Return the (x, y) coordinate for the center point of the cell that contains the specified text.  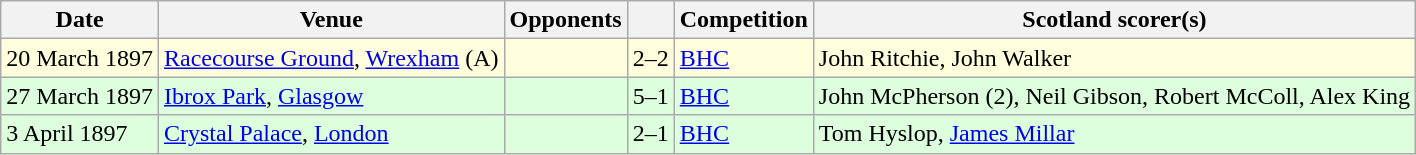
John Ritchie, John Walker (1114, 58)
Racecourse Ground, Wrexham (A) (331, 58)
5–1 (650, 96)
Opponents (566, 20)
Scotland scorer(s) (1114, 20)
2–1 (650, 134)
John McPherson (2), Neil Gibson, Robert McColl, Alex King (1114, 96)
20 March 1897 (80, 58)
Ibrox Park, Glasgow (331, 96)
27 March 1897 (80, 96)
3 April 1897 (80, 134)
Competition (744, 20)
Date (80, 20)
Tom Hyslop, James Millar (1114, 134)
Crystal Palace, London (331, 134)
Venue (331, 20)
2–2 (650, 58)
